Scan for the cell matching the given text and deliver its [X, Y] coordinate at center. 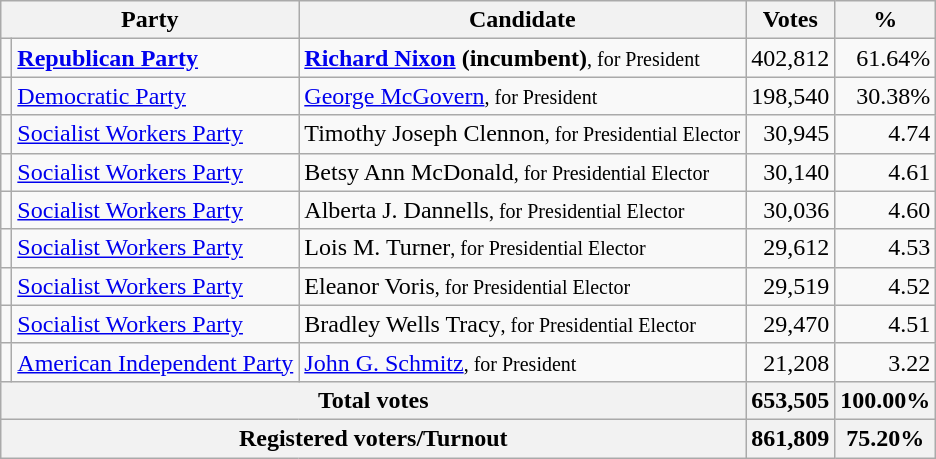
Lois M. Turner, for Presidential Elector [522, 248]
Betsy Ann McDonald, for Presidential Elector [522, 172]
861,809 [790, 438]
Votes [790, 20]
198,540 [790, 96]
Total votes [374, 400]
Eleanor Voris, for Presidential Elector [522, 286]
% [886, 20]
653,505 [790, 400]
Registered voters/Turnout [374, 438]
Bradley Wells Tracy, for Presidential Elector [522, 324]
29,612 [790, 248]
Alberta J. Dannells, for Presidential Elector [522, 210]
75.20% [886, 438]
3.22 [886, 362]
4.52 [886, 286]
4.53 [886, 248]
Party [150, 20]
61.64% [886, 58]
Timothy Joseph Clennon, for Presidential Elector [522, 134]
30,945 [790, 134]
4.74 [886, 134]
30,140 [790, 172]
Richard Nixon (incumbent), for President [522, 58]
30.38% [886, 96]
Democratic Party [156, 96]
29,519 [790, 286]
100.00% [886, 400]
George McGovern, for President [522, 96]
American Independent Party [156, 362]
4.61 [886, 172]
402,812 [790, 58]
30,036 [790, 210]
4.60 [886, 210]
John G. Schmitz, for President [522, 362]
Republican Party [156, 58]
4.51 [886, 324]
29,470 [790, 324]
Candidate [522, 20]
21,208 [790, 362]
